Pinpoint the cell where the given text exists, returning its (X, Y) midpoint coordinate. 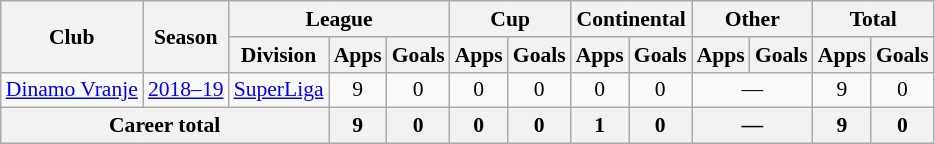
Dinamo Vranje (72, 90)
League (340, 19)
Club (72, 36)
Total (874, 19)
Cup (510, 19)
Division (279, 55)
2018–19 (186, 90)
1 (600, 126)
SuperLiga (279, 90)
Season (186, 36)
Other (752, 19)
Continental (632, 19)
Career total (165, 126)
